Identify which cell holds the provided text, then report its (X, Y) central coordinate. 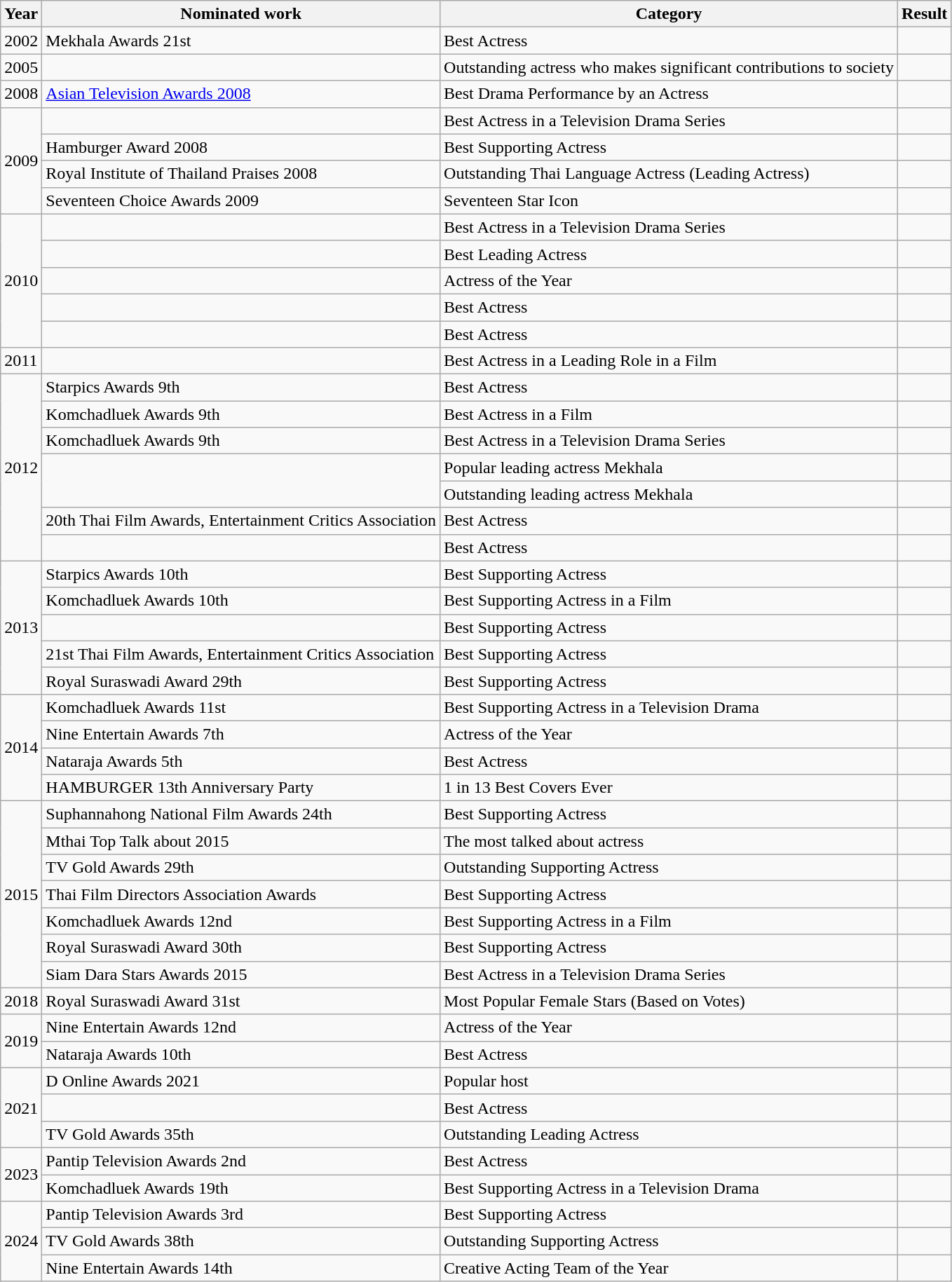
2012 (21, 468)
2024 (21, 1241)
Royal Suraswadi Award 29th (241, 681)
Asian Television Awards 2008 (241, 94)
Starpics Awards 9th (241, 388)
2021 (21, 1107)
Nominated work (241, 14)
2015 (21, 894)
Hamburger Award 2008 (241, 147)
Mthai Top Talk about 2015 (241, 841)
Royal Suraswadi Award 31st (241, 1001)
TV Gold Awards 38th (241, 1241)
2013 (21, 627)
Komchadluek Awards 12nd (241, 921)
1 in 13 Best Covers Ever (669, 788)
TV Gold Awards 29th (241, 868)
Year (21, 14)
Best Drama Performance by an Actress (669, 94)
Komchadluek Awards 19th (241, 1188)
Komchadluek Awards 10th (241, 601)
2011 (21, 361)
The most talked about actress (669, 841)
Royal Institute of Thailand Praises 2008 (241, 174)
Suphannahong National Film Awards 24th (241, 814)
Pantip Television Awards 2nd (241, 1161)
2023 (21, 1174)
Popular leading actress Mekhala (669, 468)
HAMBURGER 13th Anniversary Party (241, 788)
Outstanding Leading Actress (669, 1134)
Outstanding Thai Language Actress (Leading Actress) (669, 174)
Creative Acting Team of the Year (669, 1268)
Starpics Awards 10th (241, 574)
2009 (21, 161)
Result (924, 14)
2008 (21, 94)
Royal Suraswadi Award 30th (241, 948)
Thai Film Directors Association Awards (241, 894)
2010 (21, 280)
D Online Awards 2021 (241, 1081)
Seventeen Star Icon (669, 200)
Outstanding leading actress Mekhala (669, 494)
Nine Entertain Awards 7th (241, 734)
Best Actress in a Film (669, 414)
TV Gold Awards 35th (241, 1134)
Popular host (669, 1081)
21st Thai Film Awards, Entertainment Critics Association (241, 654)
2014 (21, 747)
2002 (21, 41)
Nine Entertain Awards 12nd (241, 1028)
Category (669, 14)
Best Leading Actress (669, 254)
Pantip Television Awards 3rd (241, 1215)
2018 (21, 1001)
Nine Entertain Awards 14th (241, 1268)
Nataraja Awards 5th (241, 761)
Komchadluek Awards 11st (241, 707)
20th Thai Film Awards, Entertainment Critics Association (241, 521)
Most Popular Female Stars (Based on Votes) (669, 1001)
Nataraja Awards 10th (241, 1054)
2019 (21, 1041)
2005 (21, 67)
Mekhala Awards 21st (241, 41)
Best Actress in a Leading Role in a Film (669, 361)
Seventeen Choice Awards 2009 (241, 200)
Siam Dara Stars Awards 2015 (241, 974)
Outstanding actress who makes significant contributions to society (669, 67)
